Search for the cell housing the specified text and yield its (X, Y) center coordinate. 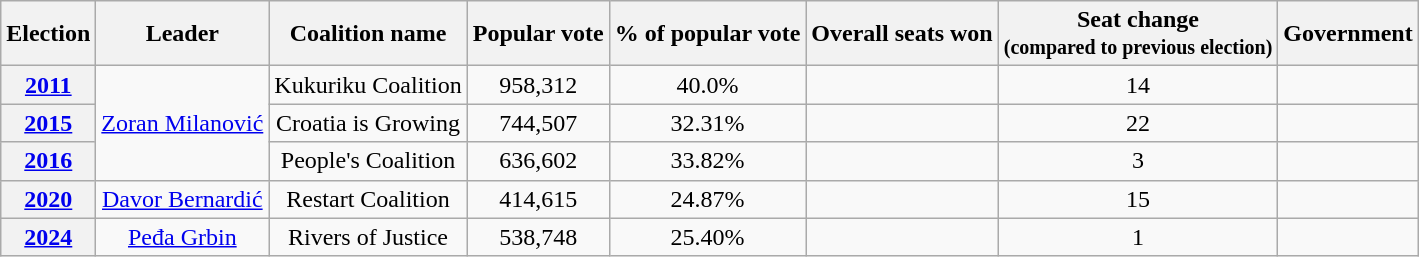
% of popular vote (708, 34)
Coalition name (368, 34)
Rivers of Justice (368, 237)
414,615 (538, 199)
Government (1348, 34)
958,312 (538, 85)
744,507 (538, 123)
32.31% (708, 123)
15 (1138, 199)
Seat change(compared to previous election) (1138, 34)
Zoran Milanović (182, 123)
Leader (182, 34)
538,748 (538, 237)
Peđa Grbin (182, 237)
Popular vote (538, 34)
40.0% (708, 85)
Croatia is Growing (368, 123)
2020 (48, 199)
636,602 (538, 161)
2016 (48, 161)
25.40% (708, 237)
3 (1138, 161)
1 (1138, 237)
Restart Coalition (368, 199)
Kukuriku Coalition (368, 85)
Overall seats won (902, 34)
14 (1138, 85)
2024 (48, 237)
People's Coalition (368, 161)
33.82% (708, 161)
24.87% (708, 199)
2011 (48, 85)
2015 (48, 123)
22 (1138, 123)
Election (48, 34)
Davor Bernardić (182, 199)
